Locate the cell with the specified text and output its [x, y] center coordinate. 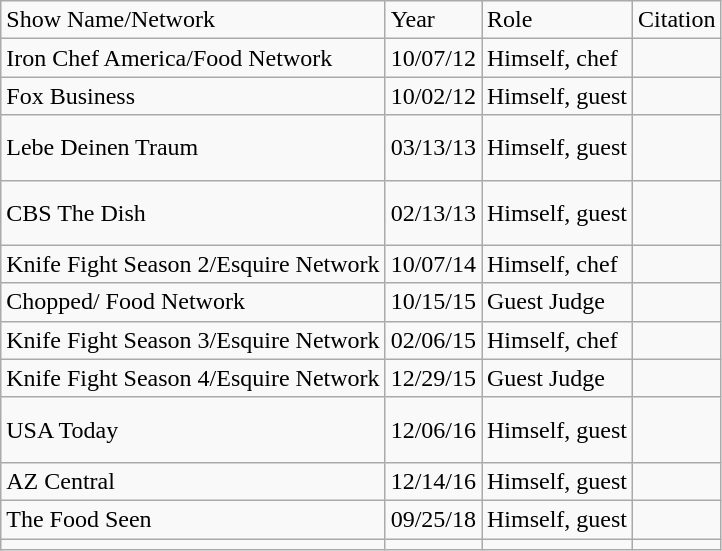
Fox Business [193, 96]
02/13/13 [433, 212]
Year [433, 20]
12/14/16 [433, 481]
10/07/12 [433, 58]
09/25/18 [433, 519]
12/29/15 [433, 378]
Chopped/ Food Network [193, 302]
10/15/15 [433, 302]
03/13/13 [433, 148]
Knife Fight Season 4/Esquire Network [193, 378]
10/02/12 [433, 96]
02/06/15 [433, 340]
Knife Fight Season 3/Esquire Network [193, 340]
Iron Chef America/Food Network [193, 58]
Role [558, 20]
AZ Central [193, 481]
10/07/14 [433, 264]
Knife Fight Season 2/Esquire Network [193, 264]
The Food Seen [193, 519]
Show Name/Network [193, 20]
USA Today [193, 430]
12/06/16 [433, 430]
Lebe Deinen Traum [193, 148]
CBS The Dish [193, 212]
Citation [677, 20]
